Scan for the cell matching the given text and deliver its [x, y] coordinate at center. 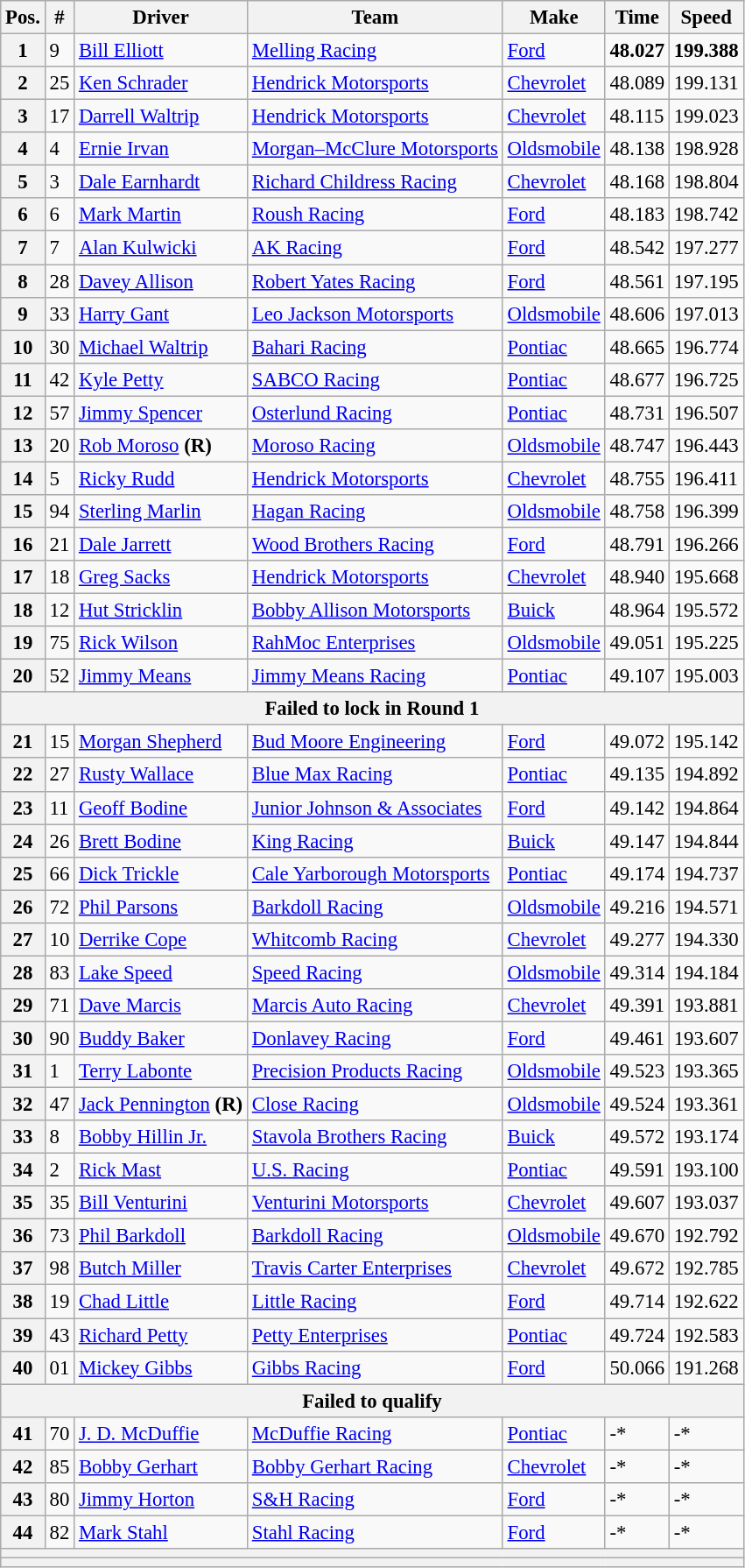
48.115 [637, 117]
71 [60, 1006]
194.864 [706, 808]
Little Racing [375, 1302]
198.804 [706, 182]
48.755 [637, 478]
24 [23, 841]
94 [60, 512]
Buddy Baker [161, 1038]
193.607 [706, 1038]
Derrike Cope [161, 940]
72 [60, 907]
49.572 [637, 1137]
193.037 [706, 1203]
Make [553, 18]
Pos. [23, 18]
199.023 [706, 117]
66 [60, 873]
196.411 [706, 478]
Stavola Brothers Racing [375, 1137]
Leo Jackson Motorsports [375, 314]
Sterling Marlin [161, 512]
Rusty Wallace [161, 775]
49.072 [637, 742]
Mickey Gibbs [161, 1367]
Dick Trickle [161, 873]
Kyle Petty [161, 379]
Chad Little [161, 1302]
37 [23, 1269]
40 [23, 1367]
13 [23, 446]
50.066 [637, 1367]
Junior Johnson & Associates [375, 808]
Harry Gant [161, 314]
Phil Barkdoll [161, 1236]
Gibbs Racing [375, 1367]
14 [23, 478]
Butch Miller [161, 1269]
29 [23, 1006]
Alan Kulwicki [161, 248]
Morgan–McClure Motorsports [375, 149]
Hut Stricklin [161, 611]
Brett Bodine [161, 841]
195.003 [706, 676]
Lake Speed [161, 972]
Moroso Racing [375, 446]
193.365 [706, 1071]
195.225 [706, 643]
Failed to lock in Round 1 [372, 709]
Jimmy Means Racing [375, 676]
U.S. Racing [375, 1170]
Travis Carter Enterprises [375, 1269]
197.195 [706, 281]
Cale Yarborough Motorsports [375, 873]
83 [60, 972]
Blue Max Racing [375, 775]
191.268 [706, 1367]
192.785 [706, 1269]
31 [23, 1071]
Richard Childress Racing [375, 182]
Bud Moore Engineering [375, 742]
Venturini Motorsports [375, 1203]
Team [375, 18]
197.277 [706, 248]
48.027 [637, 51]
Wood Brothers Racing [375, 544]
Bill Elliott [161, 51]
47 [60, 1105]
49.672 [637, 1269]
Jimmy Spencer [161, 413]
49.524 [637, 1105]
41 [23, 1433]
49.277 [637, 940]
Osterlund Racing [375, 413]
Bobby Gerhart [161, 1466]
48.561 [637, 281]
Bobby Gerhart Racing [375, 1466]
194.844 [706, 841]
Geoff Bodine [161, 808]
48.964 [637, 611]
36 [23, 1236]
Ernie Irvan [161, 149]
Donlavey Racing [375, 1038]
Bobby Hillin Jr. [161, 1137]
192.583 [706, 1335]
194.892 [706, 775]
Bill Venturini [161, 1203]
Stahl Racing [375, 1532]
Precision Products Racing [375, 1071]
198.742 [706, 215]
193.361 [706, 1105]
J. D. McDuffie [161, 1433]
Time [637, 18]
McDuffie Racing [375, 1433]
80 [60, 1500]
Ken Schrader [161, 83]
196.774 [706, 347]
49.147 [637, 841]
82 [60, 1532]
King Racing [375, 841]
Jimmy Horton [161, 1500]
48.791 [637, 544]
85 [60, 1466]
Rick Mast [161, 1170]
196.507 [706, 413]
49.591 [637, 1170]
Marcis Auto Racing [375, 1006]
Rick Wilson [161, 643]
48.731 [637, 413]
49.051 [637, 643]
48.940 [637, 577]
75 [60, 643]
48.168 [637, 182]
Greg Sacks [161, 577]
70 [60, 1433]
Hagan Racing [375, 512]
49.724 [637, 1335]
196.443 [706, 446]
48.677 [637, 379]
49.107 [637, 676]
194.737 [706, 873]
90 [60, 1038]
98 [60, 1269]
Dave Marcis [161, 1006]
194.184 [706, 972]
Richard Petty [161, 1335]
48.747 [637, 446]
73 [60, 1236]
39 [23, 1335]
196.399 [706, 512]
48.183 [637, 215]
Jimmy Means [161, 676]
48.665 [637, 347]
Rob Moroso (R) [161, 446]
49.216 [637, 907]
Roush Racing [375, 215]
Failed to qualify [372, 1401]
S&H Racing [375, 1500]
AK Racing [375, 248]
Bahari Racing [375, 347]
Close Racing [375, 1105]
199.131 [706, 83]
49.461 [637, 1038]
192.622 [706, 1302]
49.523 [637, 1071]
Speed Racing [375, 972]
48.138 [637, 149]
194.571 [706, 907]
193.174 [706, 1137]
49.174 [637, 873]
52 [60, 676]
197.013 [706, 314]
Dale Jarrett [161, 544]
Terry Labonte [161, 1071]
Bobby Allison Motorsports [375, 611]
49.314 [637, 972]
Jack Pennington (R) [161, 1105]
48.758 [637, 512]
44 [23, 1532]
196.266 [706, 544]
Robert Yates Racing [375, 281]
Petty Enterprises [375, 1335]
49.670 [637, 1236]
Michael Waltrip [161, 347]
Melling Racing [375, 51]
49.135 [637, 775]
199.388 [706, 51]
192.792 [706, 1236]
SABCO Racing [375, 379]
193.881 [706, 1006]
194.330 [706, 940]
Whitcomb Racing [375, 940]
22 [23, 775]
32 [23, 1105]
57 [60, 413]
34 [23, 1170]
# [60, 18]
Mark Martin [161, 215]
RahMoc Enterprises [375, 643]
195.668 [706, 577]
195.142 [706, 742]
49.607 [637, 1203]
Dale Earnhardt [161, 182]
49.391 [637, 1006]
Mark Stahl [161, 1532]
49.142 [637, 808]
193.100 [706, 1170]
Ricky Rudd [161, 478]
195.572 [706, 611]
23 [23, 808]
Davey Allison [161, 281]
38 [23, 1302]
Driver [161, 18]
48.542 [637, 248]
49.714 [637, 1302]
48.606 [637, 314]
01 [60, 1367]
Darrell Waltrip [161, 117]
Phil Parsons [161, 907]
16 [23, 544]
48.089 [637, 83]
196.725 [706, 379]
Speed [706, 18]
Morgan Shepherd [161, 742]
198.928 [706, 149]
